Pinpoint the cell where the given text exists, returning its (x, y) midpoint coordinate. 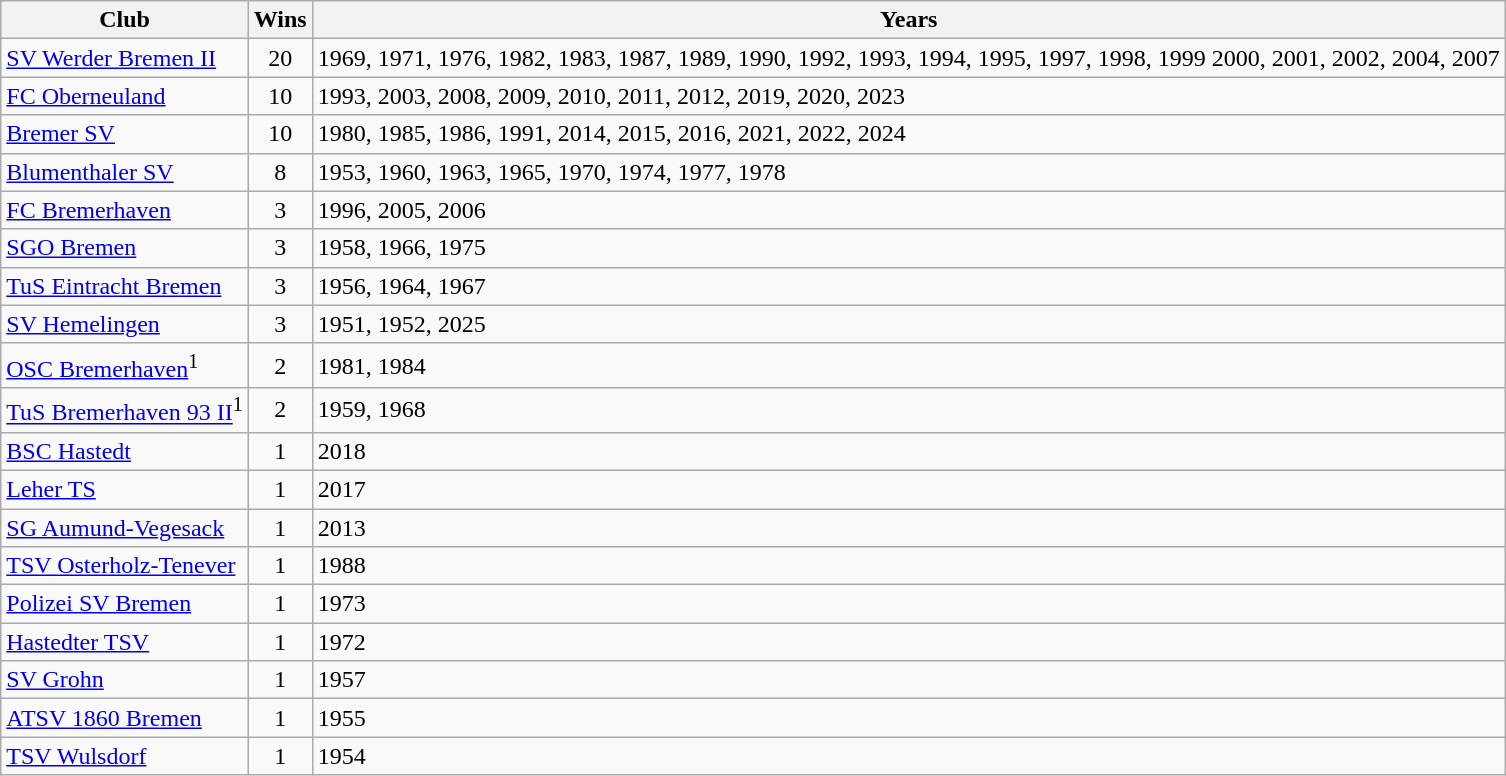
2018 (908, 451)
Club (125, 20)
1973 (908, 604)
SV Hemelingen (125, 324)
20 (280, 58)
Bremer SV (125, 134)
FC Bremerhaven (125, 210)
SV Grohn (125, 680)
Wins (280, 20)
1993, 2003, 2008, 2009, 2010, 2011, 2012, 2019, 2020, 2023 (908, 96)
1969, 1971, 1976, 1982, 1983, 1987, 1989, 1990, 1992, 1993, 1994, 1995, 1997, 1998, 1999 2000, 2001, 2002, 2004, 2007 (908, 58)
Polizei SV Bremen (125, 604)
1958, 1966, 1975 (908, 248)
1959, 1968 (908, 410)
2017 (908, 489)
OSC Bremerhaven1 (125, 366)
TSV Osterholz-Tenever (125, 566)
TSV Wulsdorf (125, 756)
SGO Bremen (125, 248)
2013 (908, 528)
1953, 1960, 1963, 1965, 1970, 1974, 1977, 1978 (908, 172)
TuS Bremerhaven 93 II1 (125, 410)
1951, 1952, 2025 (908, 324)
Leher TS (125, 489)
ATSV 1860 Bremen (125, 718)
8 (280, 172)
1988 (908, 566)
1996, 2005, 2006 (908, 210)
FC Oberneuland (125, 96)
BSC Hastedt (125, 451)
1956, 1964, 1967 (908, 286)
1957 (908, 680)
TuS Eintracht Bremen (125, 286)
Blumenthaler SV (125, 172)
1972 (908, 642)
1980, 1985, 1986, 1991, 2014, 2015, 2016, 2021, 2022, 2024 (908, 134)
SG Aumund-Vegesack (125, 528)
Hastedter TSV (125, 642)
Years (908, 20)
1954 (908, 756)
1955 (908, 718)
1981, 1984 (908, 366)
SV Werder Bremen II (125, 58)
